Locate the cell with the specified text and output its (x, y) center coordinate. 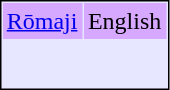
Rōmaji (42, 21)
English (124, 21)
